For the text-containing cell, return its midpoint in [X, Y] coordinate format. 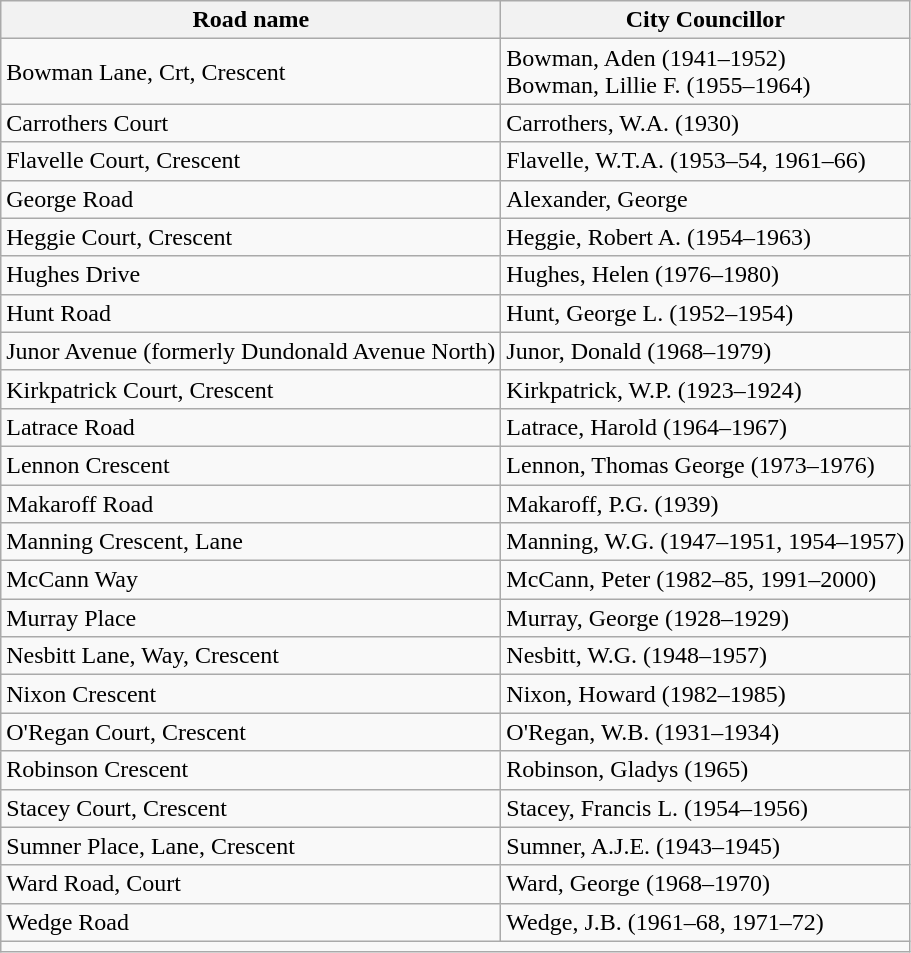
Hughes, Helen (1976–1980) [706, 275]
O'Regan, W.B. (1931–1934) [706, 732]
Hunt, George L. (1952–1954) [706, 313]
Nesbitt Lane, Way, Crescent [251, 656]
Carrothers Court [251, 123]
Junor, Donald (1968–1979) [706, 351]
Ward, George (1968–1970) [706, 884]
Lennon, Thomas George (1973–1976) [706, 465]
Wedge, J.B. (1961–68, 1971–72) [706, 922]
Carrothers, W.A. (1930) [706, 123]
Road name [251, 20]
Heggie Court, Crescent [251, 237]
Heggie, Robert A. (1954–1963) [706, 237]
Stacey Court, Crescent [251, 808]
Stacey, Francis L. (1954–1956) [706, 808]
Lennon Crescent [251, 465]
Latrace, Harold (1964–1967) [706, 427]
Hughes Drive [251, 275]
Robinson, Gladys (1965) [706, 770]
O'Regan Court, Crescent [251, 732]
McCann Way [251, 580]
Nesbitt, W.G. (1948–1957) [706, 656]
Manning, W.G. (1947–1951, 1954–1957) [706, 542]
Murray, George (1928–1929) [706, 618]
Nixon Crescent [251, 694]
George Road [251, 199]
Junor Avenue (formerly Dundonald Avenue North) [251, 351]
Makaroff, P.G. (1939) [706, 503]
Murray Place [251, 618]
Sumner Place, Lane, Crescent [251, 846]
Nixon, Howard (1982–1985) [706, 694]
Flavelle, W.T.A. (1953–54, 1961–66) [706, 161]
Hunt Road [251, 313]
Alexander, George [706, 199]
Sumner, A.J.E. (1943–1945) [706, 846]
Latrace Road [251, 427]
McCann, Peter (1982–85, 1991–2000) [706, 580]
Makaroff Road [251, 503]
Bowman, Aden (1941–1952)Bowman, Lillie F. (1955–1964) [706, 72]
Kirkpatrick Court, Crescent [251, 389]
Wedge Road [251, 922]
City Councillor [706, 20]
Robinson Crescent [251, 770]
Manning Crescent, Lane [251, 542]
Ward Road, Court [251, 884]
Bowman Lane, Crt, Crescent [251, 72]
Kirkpatrick, W.P. (1923–1924) [706, 389]
Flavelle Court, Crescent [251, 161]
